From the cell containing the given text, extract its center point as [X, Y] coordinate. 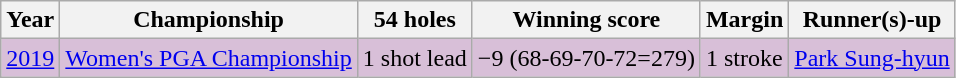
Runner(s)-up [872, 20]
54 holes [414, 20]
Winning score [586, 20]
2019 [30, 58]
1 stroke [744, 58]
Championship [208, 20]
Women's PGA Championship [208, 58]
1 shot lead [414, 58]
Year [30, 20]
−9 (68-69-70-72=279) [586, 58]
Park Sung-hyun [872, 58]
Margin [744, 20]
